Detect which cell encompasses the target text, then output its [X, Y] center coordinate. 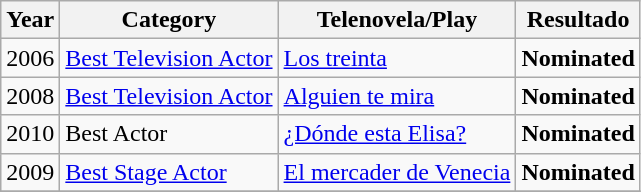
Year [30, 20]
¿Dónde esta Elisa? [397, 134]
Category [169, 20]
Alguien te mira [397, 96]
Best Actor [169, 134]
Los treinta [397, 58]
2006 [30, 58]
Best Stage Actor [169, 172]
2009 [30, 172]
El mercader de Venecia [397, 172]
Resultado [578, 20]
2010 [30, 134]
2008 [30, 96]
Telenovela/Play [397, 20]
